From the cell containing the given text, extract its center point as [X, Y] coordinate. 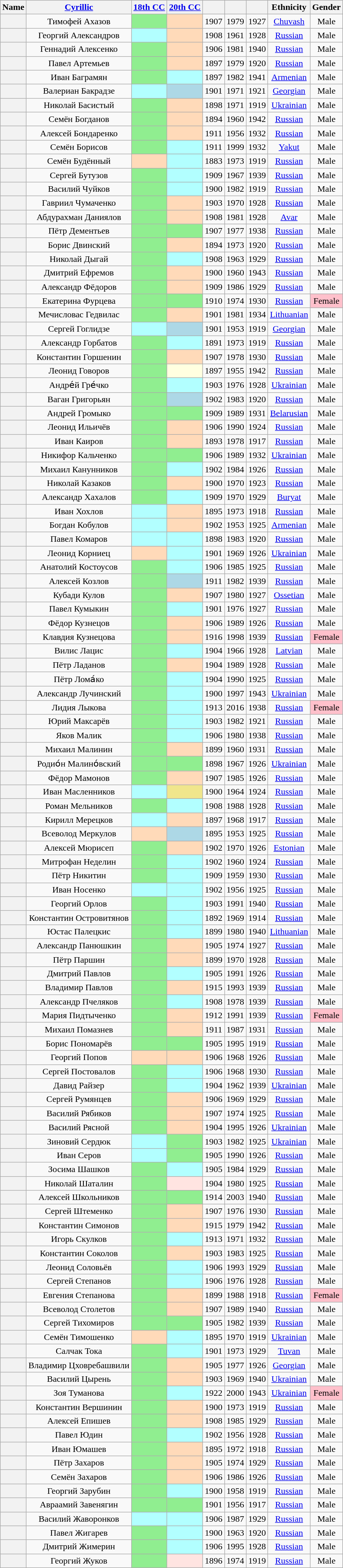
1934 [257, 315]
1892 [213, 918]
Семён Тимошенко [79, 1337]
Александр Панюшкин [79, 945]
Константин Горшенин [79, 357]
Павел Юдин [79, 1435]
1893 [213, 441]
Зоя Туманова [79, 1393]
Сергей Тихомиров [79, 1323]
Зиновий Сердюк [79, 1141]
Иван Баграмян [79, 77]
Пётр Ладанов [79, 665]
Василий Чуйков [79, 189]
Пётр Никитин [79, 876]
Семён Богданов [79, 119]
Иван Масленников [79, 792]
Алексей Мюрисеп [79, 848]
1964 [235, 792]
Иван Хохлов [79, 511]
Фёдор Мамонов [79, 778]
Евгения Степанова [79, 1295]
Роман Мельников [79, 806]
Василий Рябиков [79, 1113]
Авраамий Завенягин [79, 1505]
Семён Будённый [79, 161]
Ваган Григорьян [79, 399]
Сергей Штеменко [79, 1211]
Пётр Дементьев [79, 231]
Клавдия Кузнецова [79, 637]
Кирилл Мерецков [79, 820]
Георгий Жуков [79, 1561]
Семён Захаров [79, 1477]
1999 [235, 147]
Яков Малик [79, 735]
Павел Жигарев [79, 1533]
Геннадий Алексенко [79, 49]
Алексей Школьников [79, 1197]
Avar [289, 217]
2016 [235, 707]
Сергей Постовалов [79, 1071]
Фёдор Кузнецов [79, 623]
1923 [257, 483]
Александр Пчеляков [79, 1002]
Latvian [289, 651]
Михаил Малинин [79, 749]
Давид Райзер [79, 1085]
Мария Пидтыченко [79, 1016]
Алексей Козлов [79, 581]
Василий Жаворонков [79, 1519]
2003 [235, 1197]
Абдурахман Даниялов [79, 217]
Павел Артемьев [79, 63]
Никифор Кальченко [79, 455]
Мечисловас Гедвилас [79, 315]
Алексей Епишев [79, 1421]
Константин Соколов [79, 1253]
Павел Кумыкин [79, 609]
Михаил Помазнев [79, 1030]
Estonian [289, 848]
Александр Горбатов [79, 343]
Дмитрий Жимерин [79, 1547]
1910 [213, 301]
2000 [235, 1393]
Пётр Лома́ко [79, 679]
Лидия Лыкова [79, 707]
Tuvan [289, 1351]
Всеволод Столетов [79, 1309]
Леонид Корниец [79, 553]
Салчак Тока [79, 1351]
Николай Дыгай [79, 259]
Николай Шаталин [79, 1183]
1998 [235, 637]
Богдан Кобулов [79, 525]
Константин Вершинин [79, 1407]
1958 [235, 1491]
Александр Фёдоров [79, 287]
Митрофан Неделин [79, 862]
1955 [235, 371]
Сергей Гоглидзе [79, 329]
Иван Каиров [79, 441]
Юрий Максарёв [79, 721]
Сергей Степанов [79, 1281]
Георгий Александров [79, 35]
Юстас Палецкис [79, 931]
Всеволод Меркулов [79, 834]
1941 [257, 77]
Сергей Румянцев [79, 1099]
1961 [235, 35]
Екатерина Фурцева [79, 301]
Леонид Ильичёв [79, 427]
1896 [213, 1561]
Андрей Громыко [79, 413]
Гавриил Чумаченко [79, 203]
1922 [213, 1393]
Николай Басистый [79, 105]
Леонид Соловьёв [79, 1267]
Константин Симонов [79, 1225]
Chuvash [289, 21]
1997 [235, 693]
Родио́н Малино́вский [79, 764]
Василий Цырень [79, 1379]
Анатолий Костоусов [79, 567]
Сергей Бутузов [79, 175]
Buryat [289, 497]
Андре́й Гре́чко [79, 385]
Вилис Лацис [79, 651]
Владимир Цховребашвили [79, 1365]
Иван Серов [79, 1155]
Георгий Орлов [79, 904]
Николай Казаков [79, 483]
Yakut [289, 147]
Gender [326, 7]
Тимофей Ахазов [79, 21]
Павел Комаров [79, 539]
Name [13, 7]
Михаил Канунников [79, 469]
1912 [213, 1016]
Борис Двинский [79, 245]
Belarusian [289, 413]
1883 [213, 161]
Кубади Кулов [79, 595]
Александр Хахалов [79, 497]
1959 [235, 876]
1972 [235, 1449]
Владимир Павлов [79, 988]
Александр Лучинский [79, 693]
Константин Островитянов [79, 918]
Георгий Зарубин [79, 1491]
20th CC [185, 7]
Ethnicity [289, 7]
1962 [235, 1085]
Дмитрий Ефремов [79, 273]
Cyrillic [79, 7]
1891 [213, 343]
Борис Пономарёв [79, 1043]
Игорь Скулков [79, 1239]
Василий Рясной [79, 1127]
Ossetian [289, 595]
1966 [235, 651]
Иван Юмашев [79, 1449]
1916 [213, 637]
Георгий Попов [79, 1057]
18th CC [149, 7]
Иван Носенко [79, 890]
Леонид Говоров [79, 371]
Алексей Бондаренко [79, 133]
Пётр Захаров [79, 1463]
Дмитрий Павлов [79, 974]
Зосима Шашков [79, 1169]
Валериан Бакрадзе [79, 91]
Семён Борисов [79, 147]
Пётр Паршин [79, 960]
